Capture the cell that displays the provided text and extract its [x, y] central coordinate. 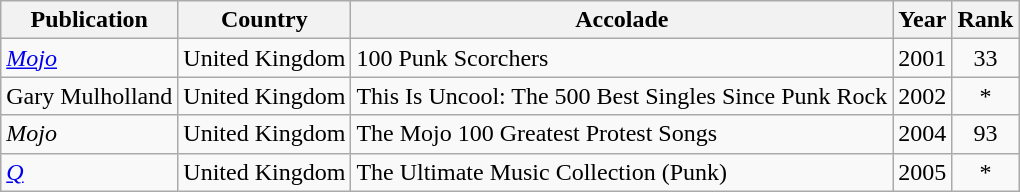
The Mojo 100 Greatest Protest Songs [622, 134]
2001 [922, 58]
Q [90, 172]
The Ultimate Music Collection (Punk) [622, 172]
93 [986, 134]
Accolade [622, 20]
Rank [986, 20]
Publication [90, 20]
Year [922, 20]
This Is Uncool: The 500 Best Singles Since Punk Rock [622, 96]
100 Punk Scorchers [622, 58]
2002 [922, 96]
2005 [922, 172]
Country [264, 20]
2004 [922, 134]
33 [986, 58]
Gary Mulholland [90, 96]
